From the cell containing the given text, extract its center point as (X, Y) coordinate. 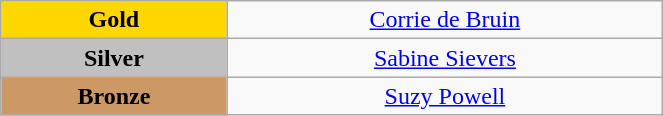
Sabine Sievers (445, 58)
Suzy Powell (445, 96)
Silver (114, 58)
Bronze (114, 96)
Corrie de Bruin (445, 20)
Gold (114, 20)
